Determine the (x, y) coordinate at the center of the cell enclosing the given text.  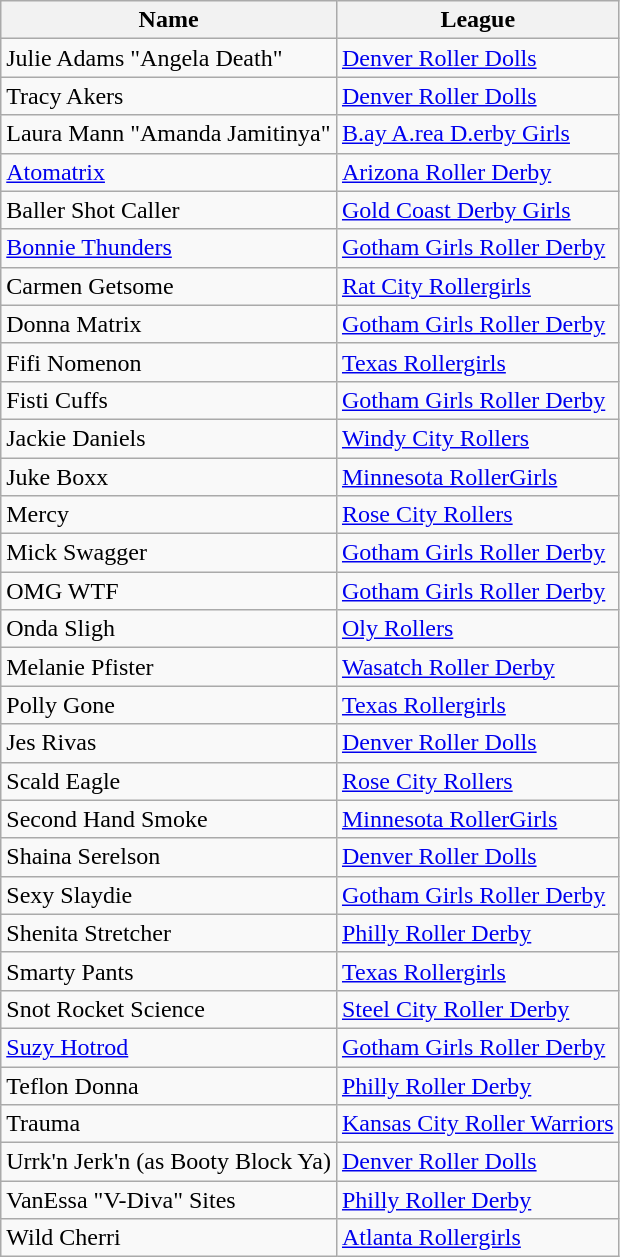
Carmen Getsome (169, 286)
Polly Gone (169, 705)
Suzy Hotrod (169, 1047)
Atlanta Rollergirls (478, 1238)
Rat City Rollergirls (478, 286)
Wild Cherri (169, 1238)
Windy City Rollers (478, 438)
Urrk'n Jerk'n (as Booty Block Ya) (169, 1162)
OMG WTF (169, 591)
Jes Rivas (169, 743)
Gold Coast Derby Girls (478, 210)
Snot Rocket Science (169, 1009)
Wasatch Roller Derby (478, 667)
Arizona Roller Derby (478, 172)
Melanie Pfister (169, 667)
Steel City Roller Derby (478, 1009)
Oly Rollers (478, 629)
Name (169, 20)
Julie Adams "Angela Death" (169, 58)
Shenita Stretcher (169, 933)
VanEssa "V-Diva" Sites (169, 1200)
Mercy (169, 515)
League (478, 20)
Jackie Daniels (169, 438)
Onda Sligh (169, 629)
Second Hand Smoke (169, 819)
B.ay A.rea D.erby Girls (478, 134)
Trauma (169, 1124)
Smarty Pants (169, 971)
Fifi Nomenon (169, 362)
Bonnie Thunders (169, 248)
Mick Swagger (169, 553)
Atomatrix (169, 172)
Teflon Donna (169, 1085)
Sexy Slaydie (169, 895)
Juke Boxx (169, 477)
Scald Eagle (169, 781)
Laura Mann "Amanda Jamitinya" (169, 134)
Baller Shot Caller (169, 210)
Donna Matrix (169, 324)
Tracy Akers (169, 96)
Kansas City Roller Warriors (478, 1124)
Fisti Cuffs (169, 400)
Shaina Serelson (169, 857)
